Determine the (x, y) coordinate at the center of the cell enclosing the given text.  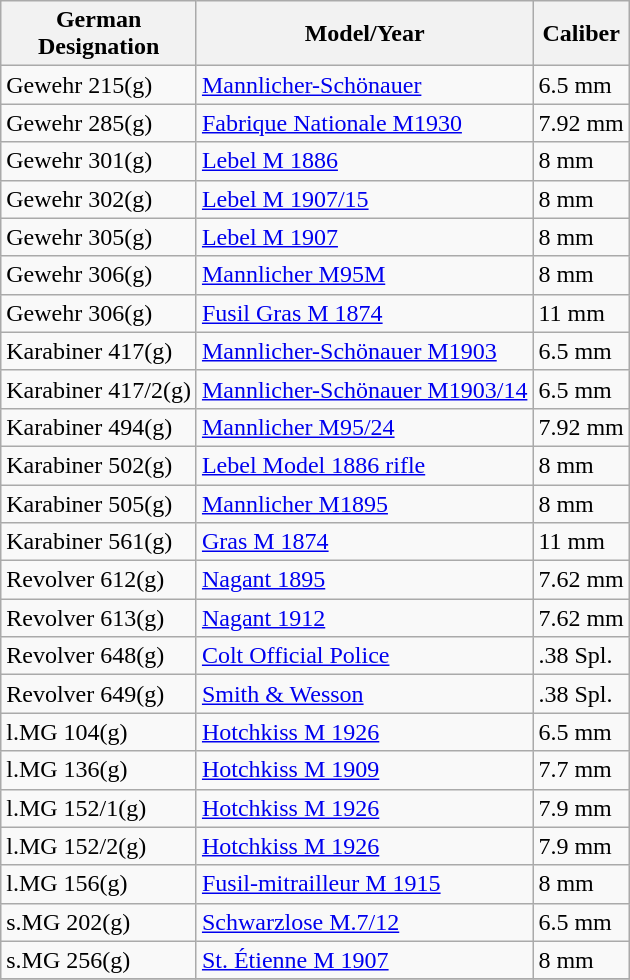
Karabiner 561(g) (99, 542)
Lebel Model 1886 rifle (364, 465)
Fabrique Nationale M1930 (364, 123)
Nagant 1912 (364, 618)
Lebel M 1886 (364, 161)
l.MG 152/2(g) (99, 846)
Nagant 1895 (364, 580)
l.MG 104(g) (99, 732)
St. Étienne M 1907 (364, 960)
Mannlicher M95/24 (364, 427)
Karabiner 505(g) (99, 503)
Revolver 648(g) (99, 656)
Revolver 649(g) (99, 694)
Mannlicher-Schönauer M1903/14 (364, 389)
s.MG 256(g) (99, 960)
l.MG 156(g) (99, 884)
Gras M 1874 (364, 542)
l.MG 152/1(g) (99, 808)
Karabiner 494(g) (99, 427)
Smith & Wesson (364, 694)
Colt Official Police (364, 656)
Karabiner 502(g) (99, 465)
Karabiner 417(g) (99, 351)
Gewehr 302(g) (99, 199)
Model/Year (364, 34)
Mannlicher-Schönauer M1903 (364, 351)
l.MG 136(g) (99, 770)
Hotchkiss M 1909 (364, 770)
Caliber (581, 34)
s.MG 202(g) (99, 922)
Gewehr 305(g) (99, 237)
Schwarzlose M.7/12 (364, 922)
7.7 mm (581, 770)
Mannlicher-Schönauer (364, 85)
Mannlicher M95M (364, 275)
Lebel M 1907/15 (364, 199)
Gewehr 285(g) (99, 123)
Revolver 613(g) (99, 618)
Fusil Gras M 1874 (364, 313)
Fusil-mitrailleur M 1915 (364, 884)
Revolver 612(g) (99, 580)
Gewehr 215(g) (99, 85)
Lebel M 1907 (364, 237)
Mannlicher M1895 (364, 503)
GermanDesignation (99, 34)
Gewehr 301(g) (99, 161)
Karabiner 417/2(g) (99, 389)
